Identify which cell holds the provided text, then report its (x, y) central coordinate. 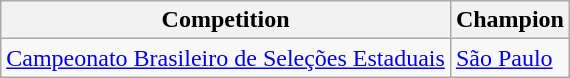
Campeonato Brasileiro de Seleções Estaduais (226, 58)
Competition (226, 20)
São Paulo (510, 58)
Champion (510, 20)
